Search for the cell housing the specified text and yield its (X, Y) center coordinate. 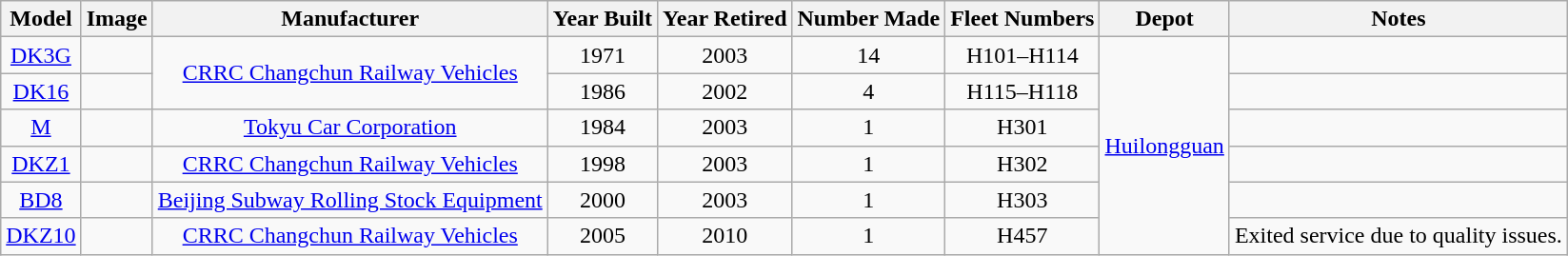
M (41, 128)
BD8 (41, 200)
1984 (602, 128)
1971 (602, 55)
Notes (1398, 19)
2005 (602, 236)
H115–H118 (1022, 91)
H303 (1022, 200)
Fleet Numbers (1022, 19)
2010 (725, 236)
DK3G (41, 55)
Model (41, 19)
2002 (725, 91)
14 (868, 55)
H302 (1022, 164)
DK16 (41, 91)
Manufacturer (350, 19)
Year Retired (725, 19)
Year Built (602, 19)
H457 (1022, 236)
1986 (602, 91)
2000 (602, 200)
Tokyu Car Corporation (350, 128)
DKZ1 (41, 164)
H301 (1022, 128)
H101–H114 (1022, 55)
DKZ10 (41, 236)
Depot (1164, 19)
Image (116, 19)
Beijing Subway Rolling Stock Equipment (350, 200)
Exited service due to quality issues. (1398, 236)
1998 (602, 164)
Number Made (868, 19)
4 (868, 91)
Huilongguan (1164, 146)
